Identify which cell holds the provided text, then report its [X, Y] central coordinate. 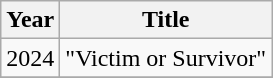
"Victim or Survivor" [166, 58]
Title [166, 20]
Year [30, 20]
2024 [30, 58]
